Determine the [X, Y] coordinate at the center of the cell enclosing the given text.  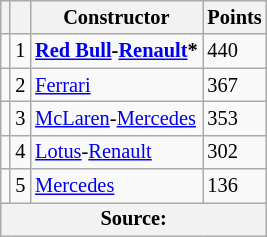
5 [20, 186]
Lotus-Renault [116, 152]
Mercedes [116, 186]
3 [20, 118]
Points [235, 17]
367 [235, 85]
4 [20, 152]
2 [20, 85]
302 [235, 152]
McLaren-Mercedes [116, 118]
353 [235, 118]
Constructor [116, 17]
1 [20, 51]
Source: [134, 219]
Ferrari [116, 85]
440 [235, 51]
Red Bull-Renault* [116, 51]
136 [235, 186]
